Pinpoint the cell where the given text exists, returning its [X, Y] midpoint coordinate. 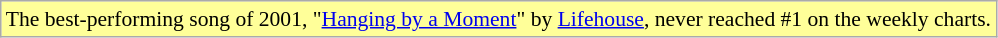
The best-performing song of 2001, "Hanging by a Moment" by Lifehouse, never reached #1 on the weekly charts. [498, 19]
